Provide the [x, y] coordinate of the cell's center where the given text is located.  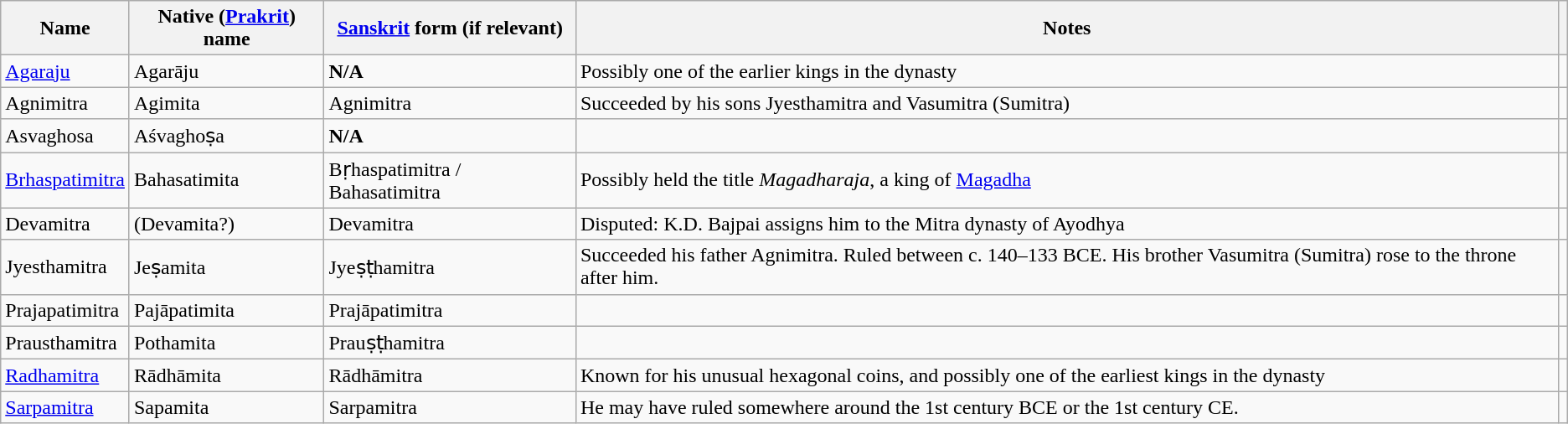
He may have ruled somewhere around the 1st century BCE or the 1st century CE. [1067, 407]
Asvaghosa [65, 136]
Agarāju [226, 71]
Succeeded by his sons Jyesthamitra and Vasumitra (Sumitra) [1067, 103]
Brhaspatimitra [65, 181]
Possibly one of the earlier kings in the dynasty [1067, 71]
Prausthamitra [65, 343]
Known for his unusual hexagonal coins, and possibly one of the earliest kings in the dynasty [1067, 375]
Rādhāmitra [450, 375]
Prajāpatimitra [450, 310]
Jyesthamitra [65, 266]
Pajāpatimita [226, 310]
Bṛhaspatimitra / Bahasatimitra [450, 181]
Name [65, 28]
Jyeṣṭhamitra [450, 266]
Prajapatimitra [65, 310]
Agaraju [65, 71]
Possibly held the title Magadharaja, a king of Magadha [1067, 181]
Radhamitra [65, 375]
(Devamita?) [226, 224]
Succeeded his father Agnimitra. Ruled between c. 140–133 BCE. His brother Vasumitra (Sumitra) rose to the throne after him. [1067, 266]
Aśvaghoṣa [226, 136]
Rādhāmita [226, 375]
Sapamita [226, 407]
Notes [1067, 28]
Disputed: K.D. Bajpai assigns him to the Mitra dynasty of Ayodhya [1067, 224]
Agimita [226, 103]
Native (Prakrit) name [226, 28]
Pothamita [226, 343]
Prauṣṭhamitra [450, 343]
Sanskrit form (if relevant) [450, 28]
Jeṣamita [226, 266]
Bahasatimita [226, 181]
